Search for the cell housing the specified text and yield its [X, Y] center coordinate. 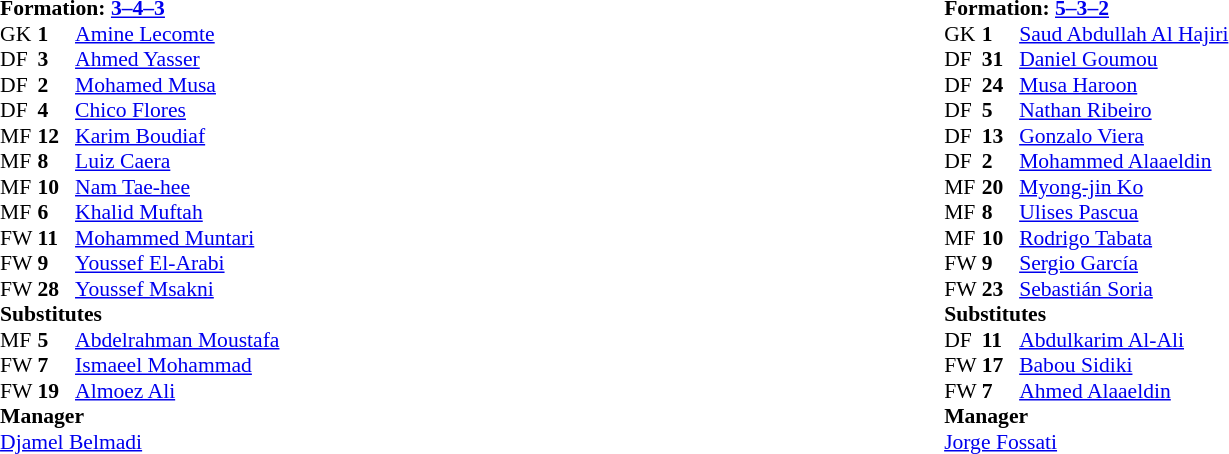
12 [57, 136]
Chico Flores [177, 111]
24 [1001, 85]
31 [1001, 59]
Daniel Goumou [1124, 59]
Nathan Ribeiro [1124, 111]
Amine Lecomte [177, 34]
Rodrigo Tabata [1124, 238]
Mohammed Muntari [177, 238]
Karim Boudiaf [177, 136]
Musa Haroon [1124, 85]
Saud Abdullah Al Hajiri [1124, 34]
17 [1001, 365]
Babou Sidiki [1124, 365]
23 [1001, 289]
6 [57, 213]
Gonzalo Viera [1124, 136]
Ismaeel Mohammad [177, 365]
Abdelrahman Moustafa [177, 340]
Ulises Pascua [1124, 213]
Abdulkarim Al-Ali [1124, 340]
Sergio García [1124, 263]
Ahmed Yasser [177, 59]
4 [57, 111]
20 [1001, 187]
Sebastián Soria [1124, 289]
Almoez Ali [177, 391]
Mohammed Alaaeldin [1124, 161]
Youssef Msakni [177, 289]
13 [1001, 136]
Youssef El-Arabi [177, 263]
Mohamed Musa [177, 85]
Nam Tae-hee [177, 187]
Khalid Muftah [177, 213]
28 [57, 289]
3 [57, 59]
Luiz Caera [177, 161]
Myong-jin Ko [1124, 187]
19 [57, 391]
Ahmed Alaaeldin [1124, 391]
